Locate the cell with the specified text and output its (X, Y) center coordinate. 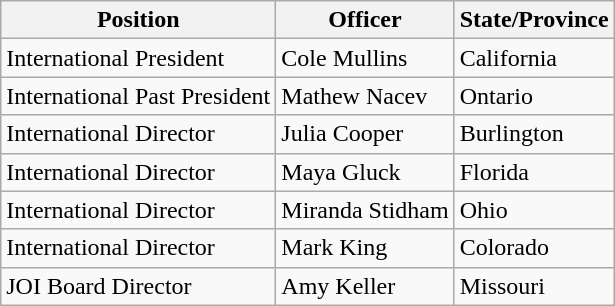
Mathew Nacev (365, 96)
Officer (365, 20)
Julia Cooper (365, 134)
Position (138, 20)
Cole Mullins (365, 58)
Burlington (534, 134)
Maya Gluck (365, 172)
Florida (534, 172)
Colorado (534, 248)
Missouri (534, 286)
Miranda Stidham (365, 210)
Amy Keller (365, 286)
International Past President (138, 96)
Mark King (365, 248)
JOI Board Director (138, 286)
International President (138, 58)
State/Province (534, 20)
California (534, 58)
Ohio (534, 210)
Ontario (534, 96)
